Scan for the cell matching the given text and deliver its (X, Y) coordinate at center. 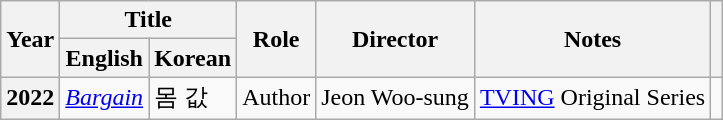
Role (276, 39)
2022 (30, 98)
Bargain (104, 98)
Notes (592, 39)
몸 값 (193, 98)
Jeon Woo-sung (396, 98)
Author (276, 98)
TVING Original Series (592, 98)
Title (148, 20)
Year (30, 39)
English (104, 58)
Director (396, 39)
Korean (193, 58)
